For the text-containing cell, return its midpoint in (x, y) coordinate format. 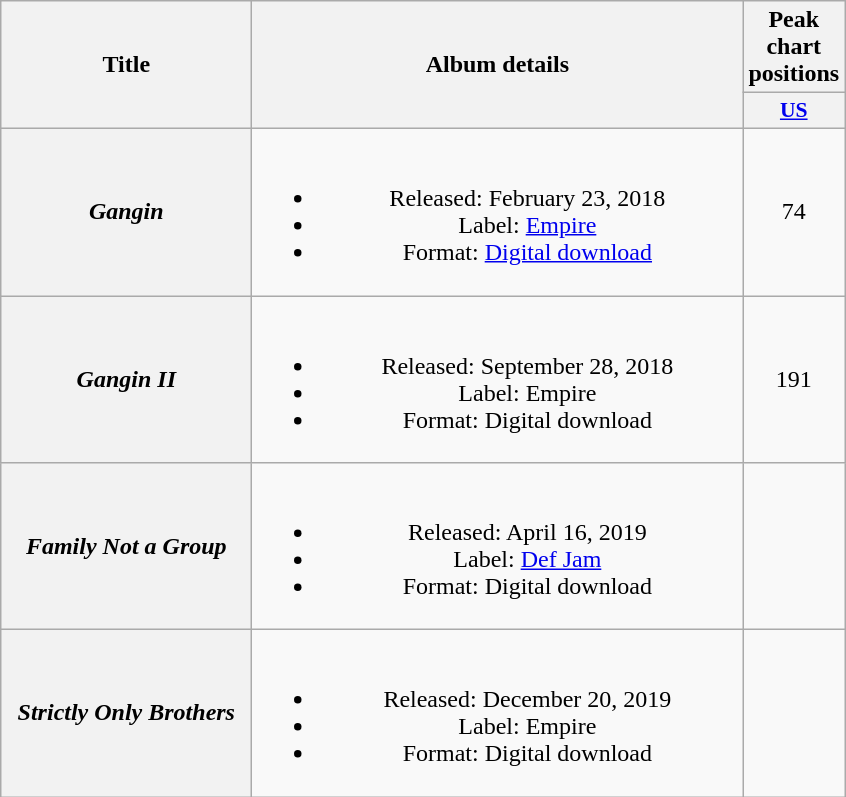
Gangin II (126, 380)
74 (794, 212)
Peak chart positions (794, 47)
Released: April 16, 2019Label: Def JamFormat: Digital download (498, 546)
US (794, 111)
Gangin (126, 212)
Family Not a Group (126, 546)
Released: September 28, 2018Label: EmpireFormat: Digital download (498, 380)
Title (126, 65)
Strictly Only Brothers (126, 714)
Released: December 20, 2019Label: EmpireFormat: Digital download (498, 714)
Released: February 23, 2018Label: EmpireFormat: Digital download (498, 212)
191 (794, 380)
Album details (498, 65)
